Find where the given text appears and provide that cell's center as (x, y) coordinate. 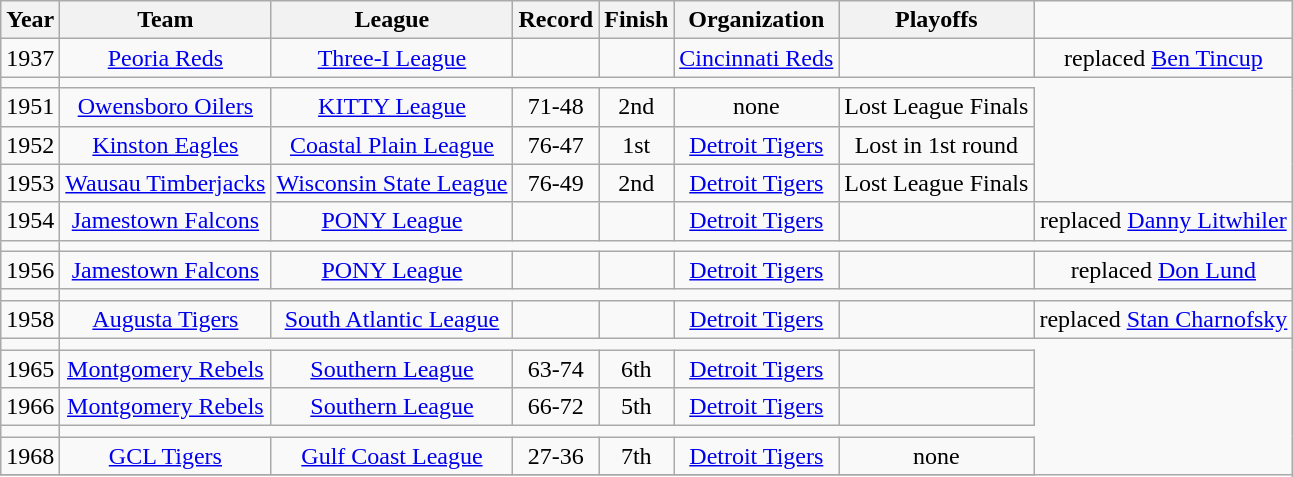
6th (636, 369)
Kinston Eagles (166, 145)
Team (166, 20)
1951 (30, 107)
Gulf Coast League (392, 456)
27-36 (556, 456)
7th (636, 456)
66-72 (556, 407)
Three-I League (392, 58)
63-74 (556, 369)
KITTY League (392, 107)
1954 (30, 221)
Record (556, 20)
Organization (756, 20)
76-49 (556, 183)
Year (30, 20)
Wausau Timberjacks (166, 183)
1965 (30, 369)
Augusta Tigers (166, 319)
Coastal Plain League (392, 145)
1st (636, 145)
76-47 (556, 145)
Playoffs (936, 20)
1968 (30, 456)
GCL Tigers (166, 456)
replaced Don Lund (1164, 270)
1953 (30, 183)
replaced Ben Tincup (1164, 58)
replaced Danny Litwhiler (1164, 221)
71-48 (556, 107)
League (392, 20)
1952 (30, 145)
replaced Stan Charnofsky (1164, 319)
5th (636, 407)
Wisconsin State League (392, 183)
1958 (30, 319)
1937 (30, 58)
1956 (30, 270)
South Atlantic League (392, 319)
Owensboro Oilers (166, 107)
Lost in 1st round (936, 145)
1966 (30, 407)
Finish (636, 20)
Cincinnati Reds (756, 58)
Peoria Reds (166, 58)
